Determine the [X, Y] coordinate at the center of the cell enclosing the given text.  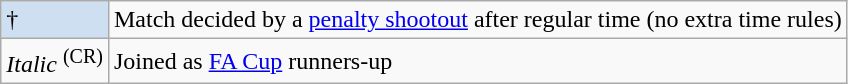
† [55, 20]
Joined as FA Cup runners-up [478, 62]
Italic (CR) [55, 62]
Match decided by a penalty shootout after regular time (no extra time rules) [478, 20]
